Extract the (x, y) coordinate from the center of the cell holding the provided text.  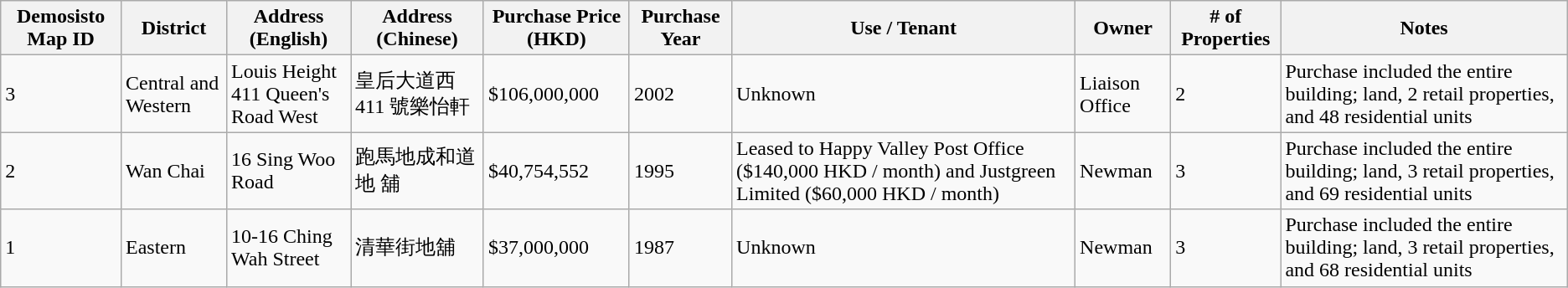
Notes (1424, 28)
Purchase included the entire building; land, 3 retail properties, and 68 residential units (1424, 248)
Purchase included the entire building; land, 3 retail properties, and 69 residential units (1424, 171)
1995 (680, 171)
1987 (680, 248)
Leased to Happy Valley Post Office ($140,000 HKD / month) and Justgreen Limited ($60,000 HKD / month) (904, 171)
Purchase Price (HKD) (556, 28)
$37,000,000 (556, 248)
Central and Western (173, 94)
Address (English) (288, 28)
16 Sing Woo Road (288, 171)
皇后大道西411 號樂怡軒 (417, 94)
Wan Chai (173, 171)
Eastern (173, 248)
清華街地舖 (417, 248)
跑馬地成和道地 舖 (417, 171)
Demosisto Map ID (61, 28)
Address (Chinese) (417, 28)
1 (61, 248)
10-16 Ching Wah Street (288, 248)
Purchase included the entire building; land, 2 retail properties, and 48 residential units (1424, 94)
District (173, 28)
2002 (680, 94)
Liaison Office (1123, 94)
Use / Tenant (904, 28)
Purchase Year (680, 28)
$40,754,552 (556, 171)
Owner (1123, 28)
# of Properties (1226, 28)
$106,000,000 (556, 94)
Louis Height411 Queen's Road West (288, 94)
